Locate the cell with the specified text and output its (x, y) center coordinate. 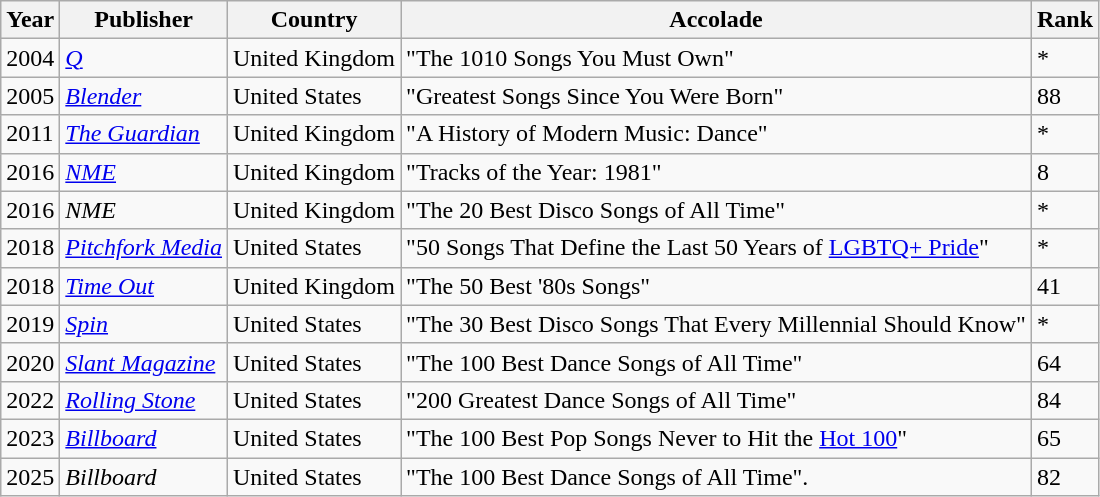
65 (1064, 438)
64 (1064, 362)
Slant Magazine (144, 362)
"200 Greatest Dance Songs of All Time" (716, 400)
Country (314, 20)
41 (1064, 286)
88 (1064, 96)
Blender (144, 96)
"The 30 Best Disco Songs That Every Millennial Should Know" (716, 324)
Accolade (716, 20)
"The 1010 Songs You Must Own" (716, 58)
"Tracks of the Year: 1981" (716, 172)
2005 (30, 96)
"50 Songs That Define the Last 50 Years of LGBTQ+ Pride" (716, 248)
Pitchfork Media (144, 248)
Spin (144, 324)
Rolling Stone (144, 400)
"The 20 Best Disco Songs of All Time" (716, 210)
2019 (30, 324)
2022 (30, 400)
"The 50 Best '80s Songs" (716, 286)
"Greatest Songs Since You Were Born" (716, 96)
2011 (30, 134)
Rank (1064, 20)
"A History of Modern Music: Dance" (716, 134)
Time Out (144, 286)
Publisher (144, 20)
The Guardian (144, 134)
82 (1064, 477)
2025 (30, 477)
"The 100 Best Dance Songs of All Time". (716, 477)
2023 (30, 438)
"The 100 Best Dance Songs of All Time" (716, 362)
84 (1064, 400)
Q (144, 58)
2004 (30, 58)
2020 (30, 362)
Year (30, 20)
8 (1064, 172)
"The 100 Best Pop Songs Never to Hit the Hot 100" (716, 438)
